Capture the cell that displays the provided text and extract its [X, Y] central coordinate. 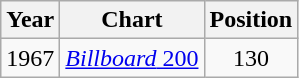
130 [251, 58]
Position [251, 20]
Billboard 200 [132, 58]
Chart [132, 20]
1967 [30, 58]
Year [30, 20]
